Return the (x, y) coordinate for the center point of the cell that contains the specified text.  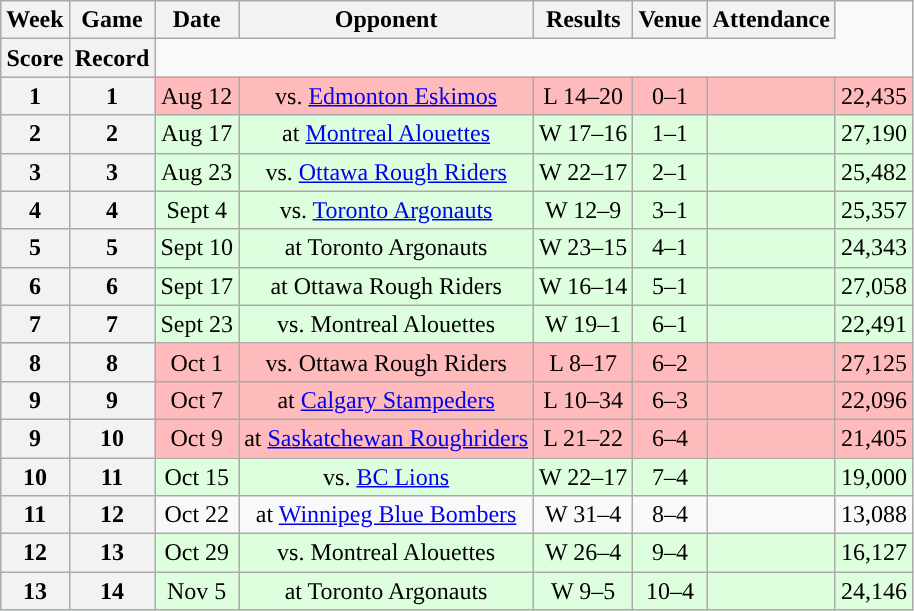
W 16–14 (584, 286)
25,482 (874, 172)
Week (35, 20)
L 14–20 (584, 96)
W 9–5 (584, 591)
13,088 (874, 515)
24,146 (874, 591)
W 12–9 (584, 210)
at Saskatchewan Roughriders (386, 438)
24,343 (874, 248)
Score (35, 58)
vs. Edmonton Eskimos (386, 96)
4–1 (670, 248)
7–4 (670, 477)
L 10–34 (584, 400)
W 17–16 (584, 134)
19,000 (874, 477)
10–4 (670, 591)
Game (112, 20)
at Calgary Stampeders (386, 400)
6–4 (670, 438)
25,357 (874, 210)
8–4 (670, 515)
16,127 (874, 553)
Results (584, 20)
at Montreal Alouettes (386, 134)
Venue (670, 20)
22,491 (874, 324)
Record (112, 58)
Aug 23 (197, 172)
vs. BC Lions (386, 477)
vs. Toronto Argonauts (386, 210)
Oct 22 (197, 515)
Oct 29 (197, 553)
Oct 9 (197, 438)
27,190 (874, 134)
Oct 7 (197, 400)
1–1 (670, 134)
27,125 (874, 362)
6–1 (670, 324)
Sept 10 (197, 248)
Attendance (771, 20)
Sept 4 (197, 210)
22,435 (874, 96)
Sept 17 (197, 286)
at Ottawa Rough Riders (386, 286)
W 23–15 (584, 248)
at Winnipeg Blue Bombers (386, 515)
W 26–4 (584, 553)
Aug 12 (197, 96)
L 8–17 (584, 362)
L 21–22 (584, 438)
27,058 (874, 286)
Aug 17 (197, 134)
6–3 (670, 400)
Opponent (386, 20)
Nov 5 (197, 591)
5–1 (670, 286)
Date (197, 20)
14 (112, 591)
Oct 1 (197, 362)
3–1 (670, 210)
6–2 (670, 362)
W 31–4 (584, 515)
21,405 (874, 438)
22,096 (874, 400)
Oct 15 (197, 477)
0–1 (670, 96)
9–4 (670, 553)
W 19–1 (584, 324)
2–1 (670, 172)
Sept 23 (197, 324)
